Return (X, Y) of the center of cell containing provided text 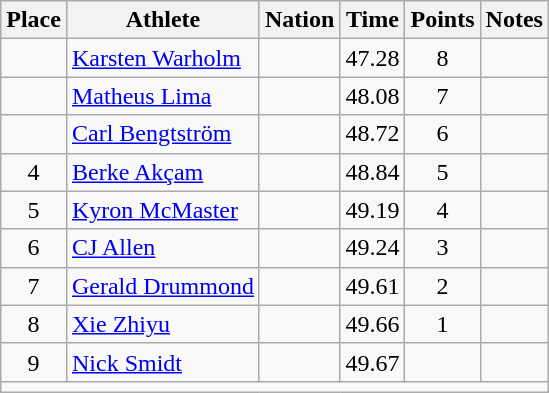
49.19 (372, 210)
2 (442, 286)
3 (442, 248)
CJ Allen (162, 248)
Matheus Lima (162, 96)
Carl Bengtström (162, 134)
Karsten Warholm (162, 58)
47.28 (372, 58)
Athlete (162, 20)
49.66 (372, 324)
Nation (299, 20)
Place (34, 20)
Kyron McMaster (162, 210)
48.84 (372, 172)
49.61 (372, 286)
49.24 (372, 248)
Notes (514, 20)
Points (442, 20)
Gerald Drummond (162, 286)
Berke Akçam (162, 172)
49.67 (372, 362)
48.08 (372, 96)
1 (442, 324)
Nick Smidt (162, 362)
9 (34, 362)
48.72 (372, 134)
Time (372, 20)
Xie Zhiyu (162, 324)
